For the text-containing cell, return its midpoint in (x, y) coordinate format. 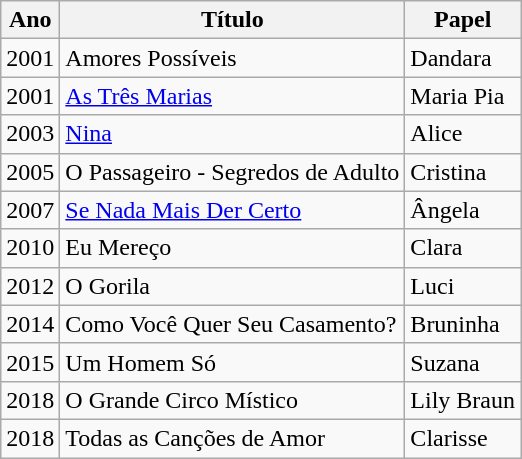
Papel (463, 20)
2007 (30, 210)
Dandara (463, 58)
Título (232, 20)
Alice (463, 134)
Como Você Quer Seu Casamento? (232, 324)
Maria Pia (463, 96)
Suzana (463, 362)
2014 (30, 324)
Ângela (463, 210)
Luci (463, 286)
Nina (232, 134)
Eu Mereço (232, 248)
Ano (30, 20)
2015 (30, 362)
As Três Marias (232, 96)
Amores Possíveis (232, 58)
Bruninha (463, 324)
Clara (463, 248)
2012 (30, 286)
Todas as Canções de Amor (232, 438)
Se Nada Mais Der Certo (232, 210)
O Gorila (232, 286)
2003 (30, 134)
Clarisse (463, 438)
Cristina (463, 172)
2010 (30, 248)
2005 (30, 172)
O Grande Circo Místico (232, 400)
Um Homem Só (232, 362)
O Passageiro - Segredos de Adulto (232, 172)
Lily Braun (463, 400)
